Pinpoint the cell where the given text exists, returning its [X, Y] midpoint coordinate. 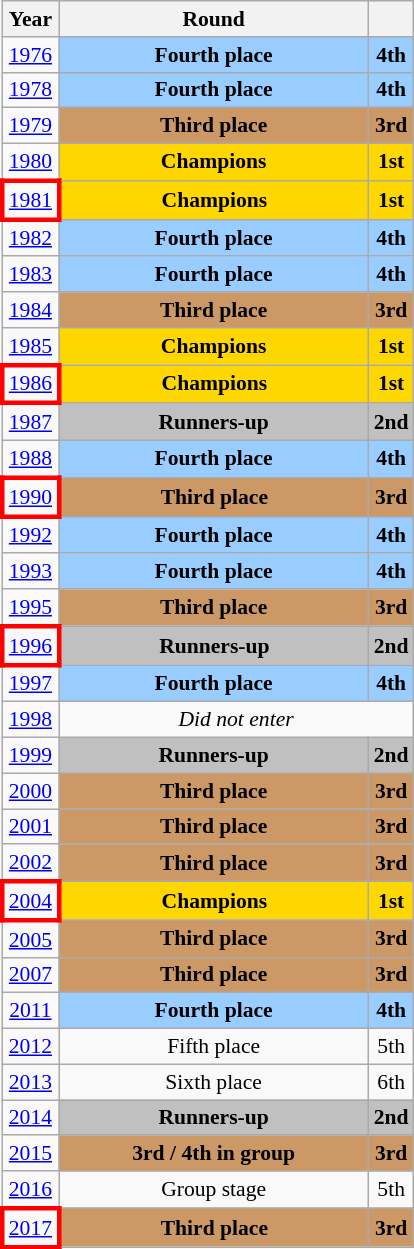
2012 [30, 1047]
1983 [30, 275]
1996 [30, 646]
1982 [30, 238]
2017 [30, 1228]
1998 [30, 720]
2000 [30, 791]
1997 [30, 684]
2015 [30, 1154]
1999 [30, 756]
1992 [30, 534]
1995 [30, 608]
Sixth place [214, 1082]
1986 [30, 384]
Did not enter [236, 720]
Round [214, 19]
6th [392, 1082]
2007 [30, 975]
1981 [30, 200]
1980 [30, 162]
2013 [30, 1082]
2004 [30, 902]
Fifth place [214, 1047]
1985 [30, 346]
1990 [30, 498]
3rd / 4th in group [214, 1154]
2014 [30, 1118]
2002 [30, 864]
1984 [30, 310]
2011 [30, 1011]
2016 [30, 1190]
Year [30, 19]
1993 [30, 572]
2005 [30, 938]
Group stage [214, 1190]
1988 [30, 460]
1976 [30, 55]
2001 [30, 827]
1978 [30, 90]
1979 [30, 126]
1987 [30, 422]
